Output the (x, y) coordinate of the center of the cell containing the given text.  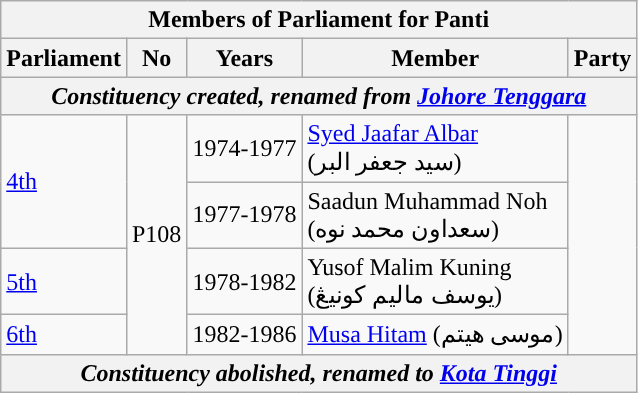
4th (64, 182)
Syed Jaafar Albar (سيد جعفر البر) (435, 148)
1974-1977 (244, 148)
Members of Parliament for Panti (319, 20)
Saadun Muhammad Noh (سعداون محمد نوه) (435, 216)
5th (64, 282)
1977-1978 (244, 216)
Member (435, 58)
Constituency abolished, renamed to Kota Tinggi (319, 373)
6th (64, 335)
1982-1986 (244, 335)
P108 (156, 234)
1978-1982 (244, 282)
Musa Hitam (موسى هيتم‎) (435, 335)
Years (244, 58)
Yusof Malim Kuning (يوسف ماليم كونيڠ) (435, 282)
Party (602, 58)
Constituency created, renamed from Johore Tenggara (319, 96)
No (156, 58)
Parliament (64, 58)
